Output the (X, Y) coordinate of the center of the cell containing the given text.  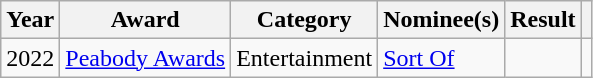
Result (543, 20)
2022 (30, 58)
Peabody Awards (146, 58)
Year (30, 20)
Nominee(s) (442, 20)
Category (304, 20)
Entertainment (304, 58)
Award (146, 20)
Sort Of (442, 58)
